From the cell containing the given text, extract its center point as [x, y] coordinate. 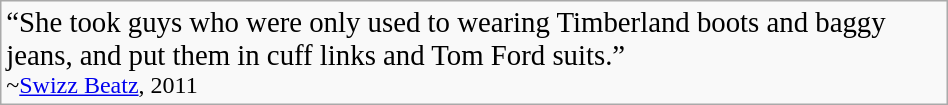
“She took guys who were only used to wearing Timberland boots and baggy jeans, and put them in cuff links and Tom Ford suits.”~Swizz Beatz, 2011 [474, 53]
